Determine the [X, Y] coordinate at the center of the cell enclosing the given text.  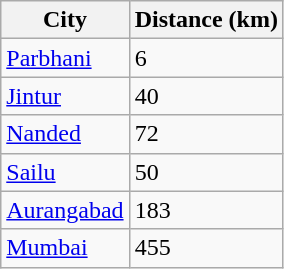
6 [206, 58]
183 [206, 210]
455 [206, 248]
Parbhani [65, 58]
Nanded [65, 134]
50 [206, 172]
Sailu [65, 172]
72 [206, 134]
40 [206, 96]
City [65, 20]
Jintur [65, 96]
Aurangabad [65, 210]
Distance (km) [206, 20]
Mumbai [65, 248]
